For the text-containing cell, return its midpoint in [x, y] coordinate format. 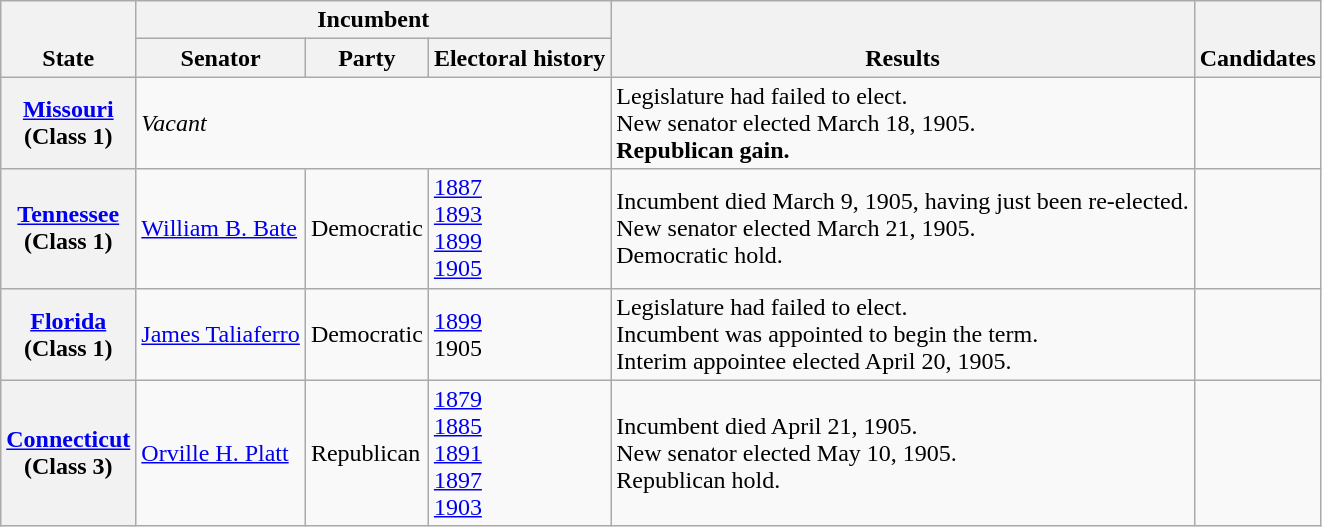
James Taliaferro [221, 334]
Connecticut(Class 3) [68, 453]
Legislature had failed to elect.Incumbent was appointed to begin the term.Interim appointee elected April 20, 1905. [903, 334]
Legislature had failed to elect.New senator elected March 18, 1905.Republican gain. [903, 123]
Electoral history [519, 58]
Vacant [374, 123]
William B. Bate [221, 228]
1899 1905 [519, 334]
Incumbent [374, 20]
Party [366, 58]
Republican [366, 453]
Senator [221, 58]
18791885189118971903 [519, 453]
Incumbent died March 9, 1905, having just been re-elected.New senator elected March 21, 1905.Democratic hold. [903, 228]
Results [903, 39]
Missouri(Class 1) [68, 123]
Tennessee(Class 1) [68, 228]
Orville H. Platt [221, 453]
Florida(Class 1) [68, 334]
State [68, 39]
Incumbent died April 21, 1905.New senator elected May 10, 1905.Republican hold. [903, 453]
1887189318991905 [519, 228]
Candidates [1258, 39]
